Pinpoint the cell where the given text exists, returning its (x, y) midpoint coordinate. 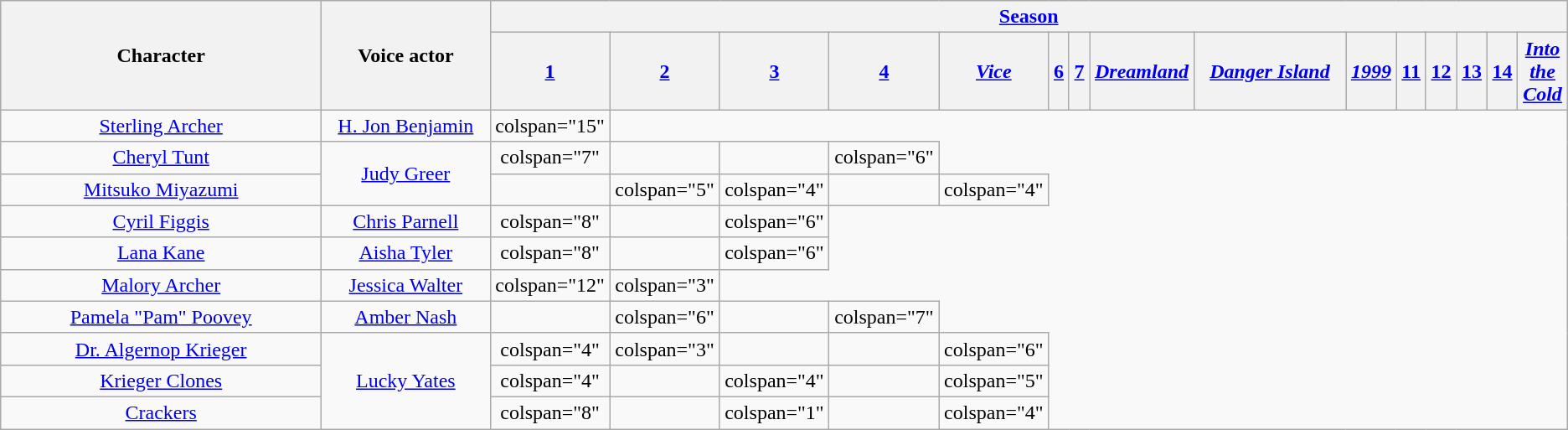
4 (885, 71)
Lucky Yates (405, 381)
11 (1411, 71)
14 (1502, 71)
Malory Archer (161, 285)
6 (1059, 71)
Dr. Algernop Krieger (161, 349)
colspan="1" (774, 412)
colspan="12" (549, 285)
Dreamland (1142, 71)
Sterling Archer (161, 126)
Cheryl Tunt (161, 158)
Judy Greer (405, 174)
Chris Parnell (405, 221)
Vice (993, 71)
Lana Kane (161, 253)
3 (774, 71)
Jessica Walter (405, 285)
H. Jon Benjamin (405, 126)
Mitsuko Miyazumi (161, 189)
2 (665, 71)
Voice actor (405, 55)
1 (549, 71)
Crackers (161, 412)
Danger Island (1270, 71)
Season (1029, 17)
13 (1472, 71)
Into the Cold (1543, 71)
Amber Nash (405, 317)
12 (1441, 71)
Aisha Tyler (405, 253)
Cyril Figgis (161, 221)
colspan="15" (549, 126)
7 (1079, 71)
1999 (1371, 71)
Krieger Clones (161, 381)
Character (161, 55)
Pamela "Pam" Poovey (161, 317)
